Extract the [x, y] coordinate from the center of the cell holding the provided text.  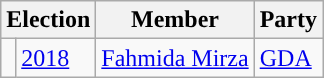
Party [288, 20]
Fahmida Mirza [175, 58]
2018 [56, 58]
Member [175, 20]
Election [48, 20]
GDA [288, 58]
